Capture the cell that displays the provided text and extract its [x, y] central coordinate. 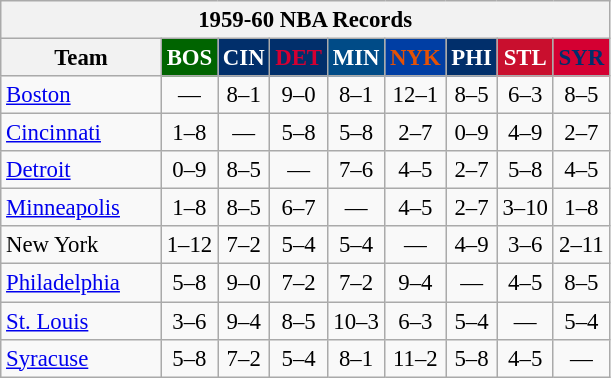
Minneapolis [82, 208]
6–7 [298, 208]
New York [82, 245]
12–1 [416, 95]
Team [82, 58]
DET [298, 58]
1959-60 NBA Records [306, 20]
Philadelphia [82, 283]
MIN [356, 58]
Boston [82, 95]
St. Louis [82, 321]
CIN [244, 58]
Detroit [82, 170]
Syracuse [82, 358]
3–10 [525, 208]
SYR [581, 58]
1–12 [189, 245]
2–11 [581, 245]
Cincinnati [82, 133]
STL [525, 58]
BOS [189, 58]
7–6 [356, 170]
NYK [416, 58]
10–3 [356, 321]
PHI [472, 58]
11–2 [416, 358]
